Capture the cell that displays the provided text and extract its (X, Y) central coordinate. 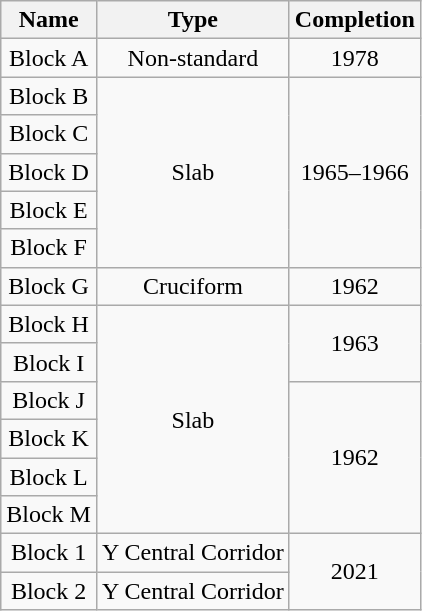
Cruciform (192, 286)
Block K (49, 438)
Name (49, 20)
Block A (49, 58)
Block H (49, 324)
Block 1 (49, 553)
Block F (49, 248)
Block B (49, 96)
Block E (49, 210)
1965–1966 (354, 172)
1978 (354, 58)
Block C (49, 134)
Block D (49, 172)
1963 (354, 343)
Block L (49, 477)
Block G (49, 286)
Non-standard (192, 58)
Block 2 (49, 591)
Type (192, 20)
Completion (354, 20)
Block J (49, 400)
Block I (49, 362)
2021 (354, 572)
Block M (49, 515)
